Search for the cell housing the specified text and yield its [X, Y] center coordinate. 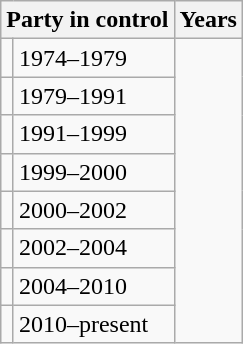
1991–1999 [94, 134]
2002–2004 [94, 248]
Years [208, 20]
2010–present [94, 324]
1974–1979 [94, 58]
1999–2000 [94, 172]
2000–2002 [94, 210]
1979–1991 [94, 96]
2004–2010 [94, 286]
Party in control [88, 20]
